Output the [x, y] coordinate of the center of the cell containing the given text.  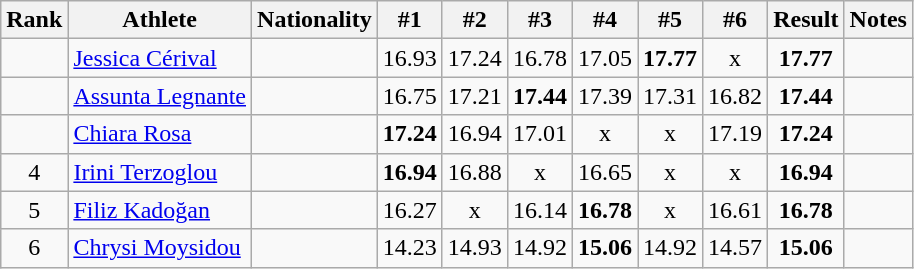
16.88 [474, 172]
17.21 [474, 96]
6 [34, 248]
Jessica Cérival [160, 58]
14.93 [474, 248]
Irini Terzoglou [160, 172]
#5 [670, 20]
Chiara Rosa [160, 134]
16.82 [736, 96]
17.05 [604, 58]
17.01 [540, 134]
#6 [736, 20]
16.27 [410, 210]
16.75 [410, 96]
17.31 [670, 96]
Result [806, 20]
5 [34, 210]
#4 [604, 20]
14.57 [736, 248]
#2 [474, 20]
Chrysi Moysidou [160, 248]
Athlete [160, 20]
Filiz Kadoğan [160, 210]
16.65 [604, 172]
17.19 [736, 134]
4 [34, 172]
#1 [410, 20]
17.39 [604, 96]
16.93 [410, 58]
14.23 [410, 248]
Rank [34, 20]
Assunta Legnante [160, 96]
16.61 [736, 210]
#3 [540, 20]
16.14 [540, 210]
Notes [878, 20]
Nationality [315, 20]
